Return the (x, y) coordinate for the center point of the cell that contains the specified text.  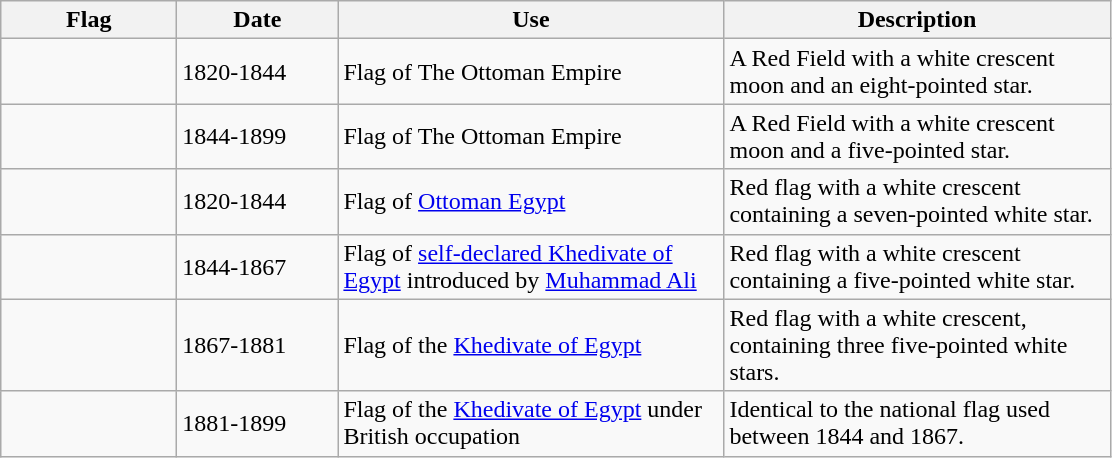
Flag of self-declared Khedivate of Egypt introduced by Muhammad Ali (531, 266)
1881-1899 (258, 424)
Flag of the Khedivate of Egypt (531, 345)
Flag of the Khedivate of Egypt under British occupation (531, 424)
1844-1899 (258, 136)
1844-1867 (258, 266)
Red flag with a white crescent, containing three five-pointed white stars. (917, 345)
A Red Field with a white crescent moon and a five-pointed star. (917, 136)
1867-1881 (258, 345)
Date (258, 20)
Red flag with a white crescent containing a five-pointed white star. (917, 266)
Description (917, 20)
Identical to the national flag used between 1844 and 1867. (917, 424)
Flag (89, 20)
Flag of Ottoman Egypt (531, 202)
Red flag with a white crescent containing a seven-pointed white star. (917, 202)
A Red Field with a white crescent moon and an eight-pointed star. (917, 72)
Use (531, 20)
